For the text-containing cell, return its midpoint in (x, y) coordinate format. 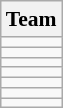
Team (32, 19)
